From the cell containing the given text, extract its center point as (x, y) coordinate. 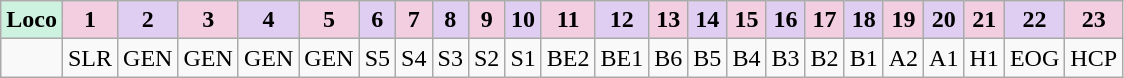
18 (864, 20)
17 (824, 20)
B1 (864, 58)
15 (746, 20)
S1 (523, 58)
EOG (1034, 58)
11 (568, 20)
10 (523, 20)
S3 (450, 58)
22 (1034, 20)
B4 (746, 58)
3 (208, 20)
14 (708, 20)
A1 (944, 58)
BE1 (622, 58)
12 (622, 20)
8 (450, 20)
BE2 (568, 58)
S5 (377, 58)
7 (414, 20)
6 (377, 20)
21 (984, 20)
S4 (414, 58)
B3 (786, 58)
H1 (984, 58)
S2 (486, 58)
Loco (32, 20)
SLR (90, 58)
4 (268, 20)
23 (1094, 20)
A2 (903, 58)
20 (944, 20)
HCP (1094, 58)
1 (90, 20)
13 (668, 20)
5 (329, 20)
2 (148, 20)
B5 (708, 58)
9 (486, 20)
19 (903, 20)
B2 (824, 58)
B6 (668, 58)
16 (786, 20)
